Detect which cell encompasses the target text, then output its [X, Y] center coordinate. 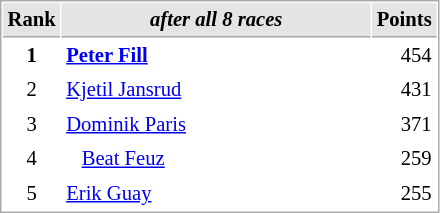
Rank [32, 20]
454 [404, 56]
2 [32, 90]
431 [404, 90]
371 [404, 124]
Erik Guay [216, 194]
259 [404, 158]
Dominik Paris [216, 124]
4 [32, 158]
Points [404, 20]
Beat Feuz [216, 158]
255 [404, 194]
Kjetil Jansrud [216, 90]
3 [32, 124]
1 [32, 56]
5 [32, 194]
after all 8 races [216, 20]
Peter Fill [216, 56]
